Find where the given text appears and provide that cell's center as [X, Y] coordinate. 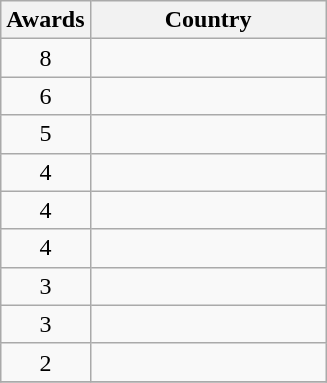
Country [208, 20]
2 [46, 362]
Awards [46, 20]
5 [46, 134]
6 [46, 96]
8 [46, 58]
